Identify which cell holds the provided text, then report its (x, y) central coordinate. 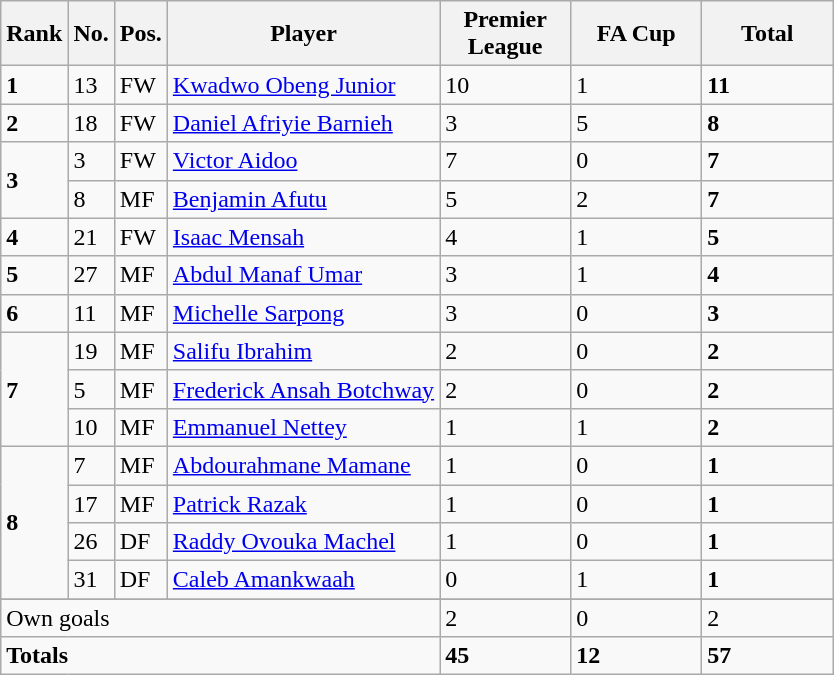
Salifu Ibrahim (303, 351)
26 (91, 542)
Raddy Ovouka Machel (303, 542)
Own goals (220, 618)
No. (91, 34)
12 (636, 656)
Abdourahmane Mamane (303, 465)
18 (91, 123)
Kwadwo Obeng Junior (303, 85)
Totals (220, 656)
21 (91, 237)
FA Cup (636, 34)
Benjamin Afutu (303, 199)
Premier League (506, 34)
Victor Aidoo (303, 161)
Pos. (140, 34)
45 (506, 656)
31 (91, 580)
Total (768, 34)
Michelle Sarpong (303, 313)
Daniel Afriyie Barnieh (303, 123)
Patrick Razak (303, 503)
Abdul Manaf Umar (303, 275)
19 (91, 351)
Isaac Mensah (303, 237)
13 (91, 85)
27 (91, 275)
Frederick Ansah Botchway (303, 389)
Rank (34, 34)
Emmanuel Nettey (303, 427)
6 (34, 313)
Player (303, 34)
57 (768, 656)
17 (91, 503)
Caleb Amankwaah (303, 580)
